Return [X, Y] of the center of cell containing provided text 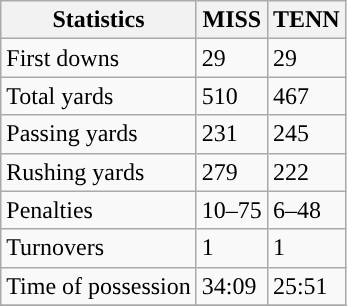
Rushing yards [99, 172]
25:51 [306, 286]
279 [232, 172]
222 [306, 172]
Statistics [99, 20]
6–48 [306, 210]
MISS [232, 20]
231 [232, 134]
First downs [99, 58]
467 [306, 96]
Turnovers [99, 248]
Time of possession [99, 286]
245 [306, 134]
Penalties [99, 210]
TENN [306, 20]
34:09 [232, 286]
510 [232, 96]
10–75 [232, 210]
Passing yards [99, 134]
Total yards [99, 96]
